Determine the (X, Y) coordinate at the center of the cell enclosing the given text.  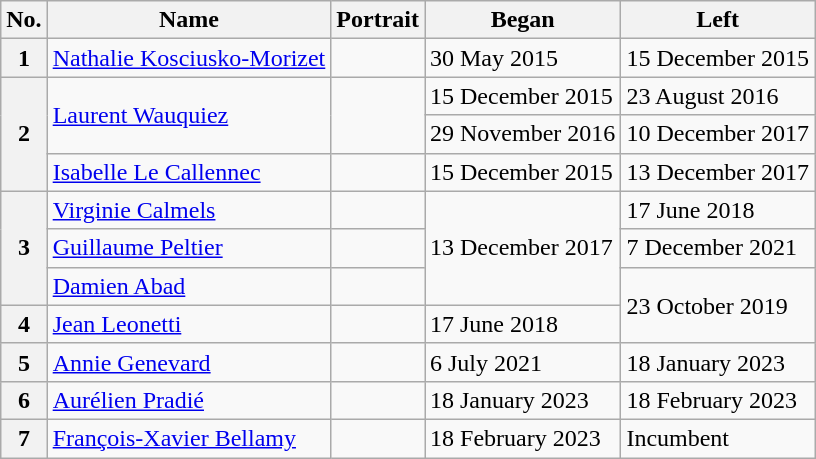
10 December 2017 (718, 134)
6 July 2021 (522, 362)
Jean Leonetti (189, 324)
23 October 2019 (718, 305)
7 (24, 438)
Began (522, 20)
Incumbent (718, 438)
Damien Abad (189, 286)
7 December 2021 (718, 248)
François-Xavier Bellamy (189, 438)
3 (24, 248)
Portrait (378, 20)
Annie Genevard (189, 362)
No. (24, 20)
Name (189, 20)
Left (718, 20)
Aurélien Pradié (189, 400)
4 (24, 324)
1 (24, 58)
30 May 2015 (522, 58)
Laurent Wauquiez (189, 115)
Nathalie Kosciusko-Morizet (189, 58)
Isabelle Le Callennec (189, 172)
6 (24, 400)
5 (24, 362)
29 November 2016 (522, 134)
Virginie Calmels (189, 210)
2 (24, 134)
Guillaume Peltier (189, 248)
23 August 2016 (718, 96)
